Extract the (X, Y) coordinate from the center of the cell holding the provided text.  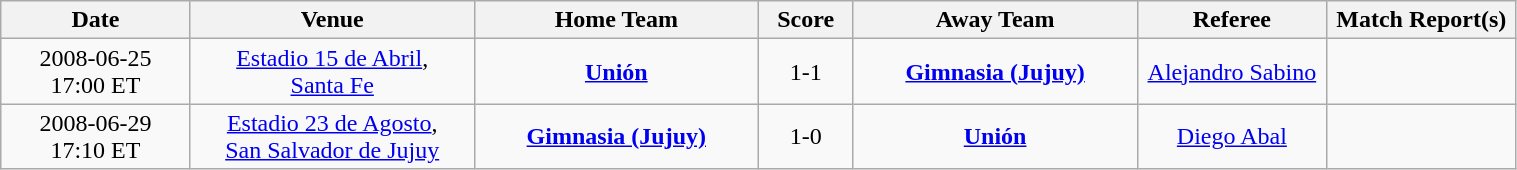
Alejandro Sabino (1232, 72)
Home Team (616, 20)
1-0 (806, 136)
2008-06-29 17:10 ET (96, 136)
2008-06-25 17:00 ET (96, 72)
Venue (332, 20)
Estadio 15 de Abril, Santa Fe (332, 72)
Estadio 23 de Agosto, San Salvador de Jujuy (332, 136)
Match Report(s) (1422, 20)
Score (806, 20)
1-1 (806, 72)
Referee (1232, 20)
Away Team (995, 20)
Date (96, 20)
Diego Abal (1232, 136)
